Determine the (X, Y) coordinate at the center of the cell enclosing the given text.  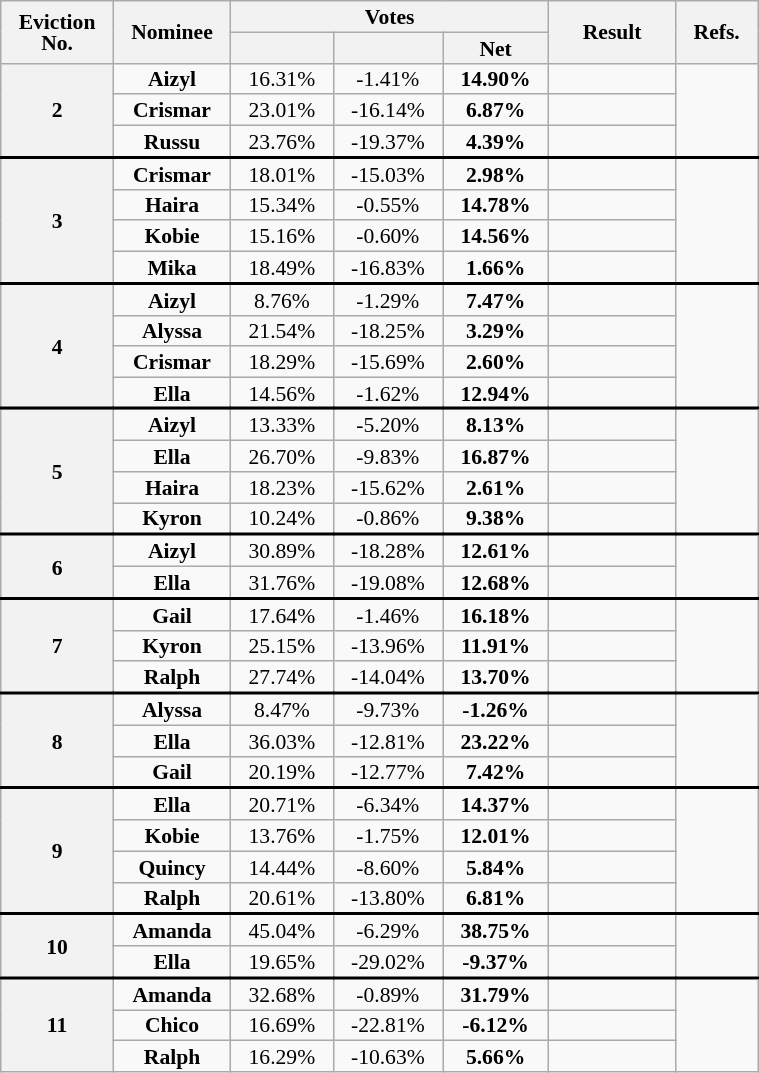
16.29% (282, 1056)
-10.63% (388, 1056)
13.70% (496, 678)
-12.77% (388, 772)
16.87% (496, 456)
5.84% (496, 866)
-13.96% (388, 646)
7.47% (496, 300)
10.24% (282, 519)
20.19% (282, 772)
-15.69% (388, 362)
-5.20% (388, 425)
18.01% (282, 174)
4 (58, 346)
-15.03% (388, 174)
Refs. (717, 32)
7 (58, 646)
-1.29% (388, 300)
-6.12% (496, 1026)
Votes (390, 16)
14.44% (282, 866)
23.22% (496, 740)
15.16% (282, 236)
36.03% (282, 740)
-9.83% (388, 456)
31.76% (282, 583)
14.78% (496, 204)
27.74% (282, 678)
4.39% (496, 142)
-22.81% (388, 1026)
8.76% (282, 300)
-0.86% (388, 519)
-18.28% (388, 551)
14.37% (496, 804)
-14.04% (388, 678)
6.87% (496, 110)
6 (58, 567)
26.70% (282, 456)
15.34% (282, 204)
45.04% (282, 930)
Chico (172, 1026)
Quincy (172, 866)
9 (58, 851)
32.68% (282, 994)
16.18% (496, 615)
21.54% (282, 330)
2.98% (496, 174)
5 (58, 472)
Mika (172, 268)
23.01% (282, 110)
1.66% (496, 268)
-16.83% (388, 268)
-1.26% (496, 709)
-0.89% (388, 994)
-19.08% (388, 583)
2.60% (496, 362)
-8.60% (388, 866)
18.29% (282, 362)
13.33% (282, 425)
-12.81% (388, 740)
-1.62% (388, 394)
17.64% (282, 615)
20.71% (282, 804)
6.81% (496, 898)
7.42% (496, 772)
-29.02% (388, 962)
18.49% (282, 268)
Nominee (172, 32)
13.76% (282, 836)
11 (58, 1025)
23.76% (282, 142)
30.89% (282, 551)
20.61% (282, 898)
18.23% (282, 488)
8.13% (496, 425)
10 (58, 946)
12.94% (496, 394)
-1.41% (388, 78)
8 (58, 740)
-0.60% (388, 236)
2.61% (496, 488)
Net (496, 48)
-9.37% (496, 962)
5.66% (496, 1056)
-6.29% (388, 930)
25.15% (282, 646)
Russu (172, 142)
31.79% (496, 994)
16.31% (282, 78)
14.90% (496, 78)
Eviction No. (58, 32)
8.47% (282, 709)
-9.73% (388, 709)
-1.75% (388, 836)
-6.34% (388, 804)
16.69% (282, 1026)
-0.55% (388, 204)
-18.25% (388, 330)
11.91% (496, 646)
12.61% (496, 551)
38.75% (496, 930)
3 (58, 221)
-13.80% (388, 898)
-15.62% (388, 488)
12.68% (496, 583)
9.38% (496, 519)
2 (58, 110)
19.65% (282, 962)
Result (612, 32)
12.01% (496, 836)
3.29% (496, 330)
-1.46% (388, 615)
-16.14% (388, 110)
-19.37% (388, 142)
